Provide the [x, y] coordinate of the cell's center where the given text is located.  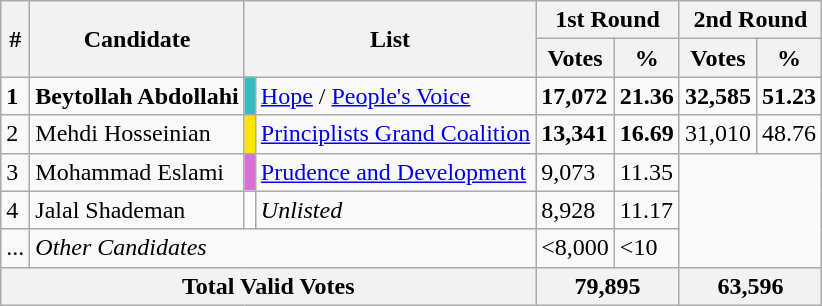
63,596 [750, 286]
48.76 [788, 134]
3 [16, 172]
31,010 [718, 134]
2nd Round [750, 20]
17,072 [576, 96]
Candidate [137, 39]
<8,000 [576, 248]
8,928 [576, 210]
21.36 [646, 96]
Prudence and Development [395, 172]
13,341 [576, 134]
Jalal Shademan [137, 210]
79,895 [608, 286]
List [390, 39]
Principlists Grand Coalition [395, 134]
1 [16, 96]
11.17 [646, 210]
Mehdi Hosseinian [137, 134]
16.69 [646, 134]
1st Round [608, 20]
# [16, 39]
Hope / People's Voice [395, 96]
2 [16, 134]
9,073 [576, 172]
Beytollah Abdollahi [137, 96]
Other Candidates [283, 248]
Unlisted [395, 210]
51.23 [788, 96]
4 [16, 210]
... [16, 248]
Total Valid Votes [268, 286]
32,585 [718, 96]
<10 [646, 248]
11.35 [646, 172]
Mohammad Eslami [137, 172]
